Output the [x, y] coordinate of the center of the cell containing the given text.  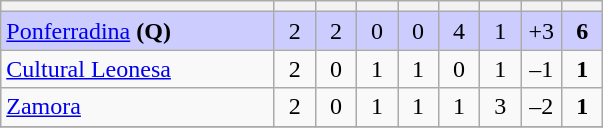
Ponferradina (Q) [138, 31]
3 [500, 107]
–2 [542, 107]
+3 [542, 31]
4 [460, 31]
Zamora [138, 107]
–1 [542, 69]
6 [582, 31]
Cultural Leonesa [138, 69]
